Find where the given text appears and provide that cell's center as (X, Y) coordinate. 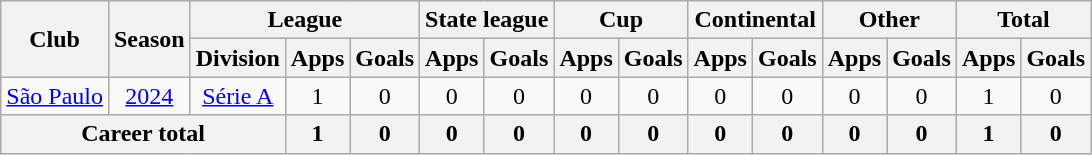
Série A (238, 96)
Cup (621, 20)
Other (889, 20)
2024 (149, 96)
Season (149, 39)
Career total (144, 134)
Total (1023, 20)
State league (487, 20)
League (304, 20)
São Paulo (55, 96)
Division (238, 58)
Club (55, 39)
Continental (755, 20)
